Output the (X, Y) coordinate of the center of the cell containing the given text.  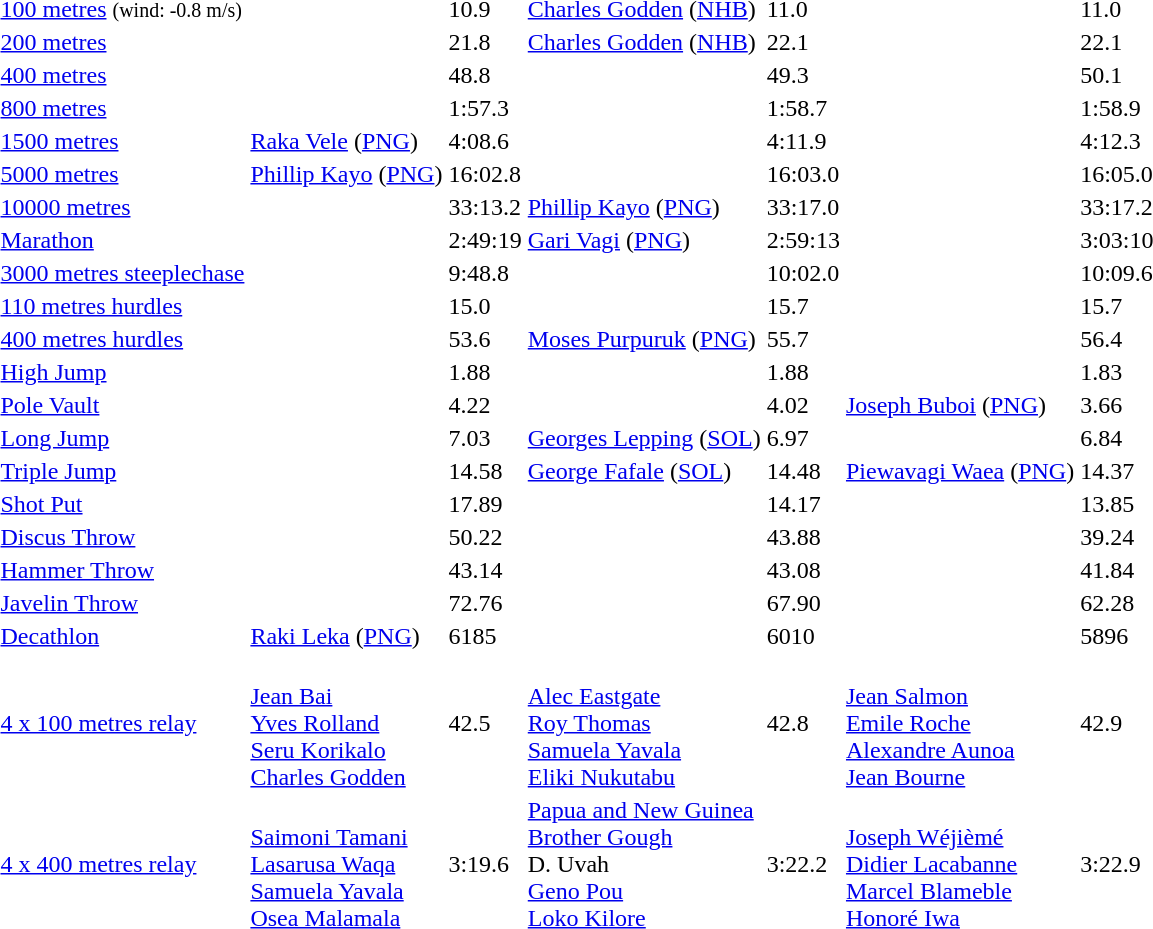
1:58.7 (803, 108)
2:59:13 (803, 240)
Jean Salmon Emile Roche Alexandre Aunoa Jean Bourne (960, 723)
Jean Bai Yves Rolland Seru Korikalo Charles Godden (346, 723)
Joseph Buboi (PNG) (960, 405)
33:17.0 (803, 207)
9:48.8 (485, 273)
43.14 (485, 570)
72.76 (485, 603)
Piewavagi Waea (PNG) (960, 471)
55.7 (803, 339)
14.17 (803, 504)
Georges Lepping (SOL) (644, 438)
10:02.0 (803, 273)
Raki Leka (PNG) (346, 636)
Charles Godden (NHB) (644, 42)
1:57.3 (485, 108)
16:02.8 (485, 174)
22.1 (803, 42)
6.97 (803, 438)
43.88 (803, 537)
7.03 (485, 438)
16:03.0 (803, 174)
48.8 (485, 75)
42.8 (803, 723)
33:13.2 (485, 207)
George Fafale (SOL) (644, 471)
4.02 (803, 405)
17.89 (485, 504)
67.90 (803, 603)
15.0 (485, 306)
4:08.6 (485, 141)
50.22 (485, 537)
53.6 (485, 339)
4.22 (485, 405)
6010 (803, 636)
Moses Purpuruk (PNG) (644, 339)
14.58 (485, 471)
42.5 (485, 723)
Gari Vagi (PNG) (644, 240)
15.7 (803, 306)
4:11.9 (803, 141)
43.08 (803, 570)
Raka Vele (PNG) (346, 141)
Alec Eastgate Roy Thomas Samuela Yavala Eliki Nukutabu (644, 723)
2:49:19 (485, 240)
49.3 (803, 75)
6185 (485, 636)
21.8 (485, 42)
14.48 (803, 471)
